Detect which cell encompasses the target text, then output its (X, Y) center coordinate. 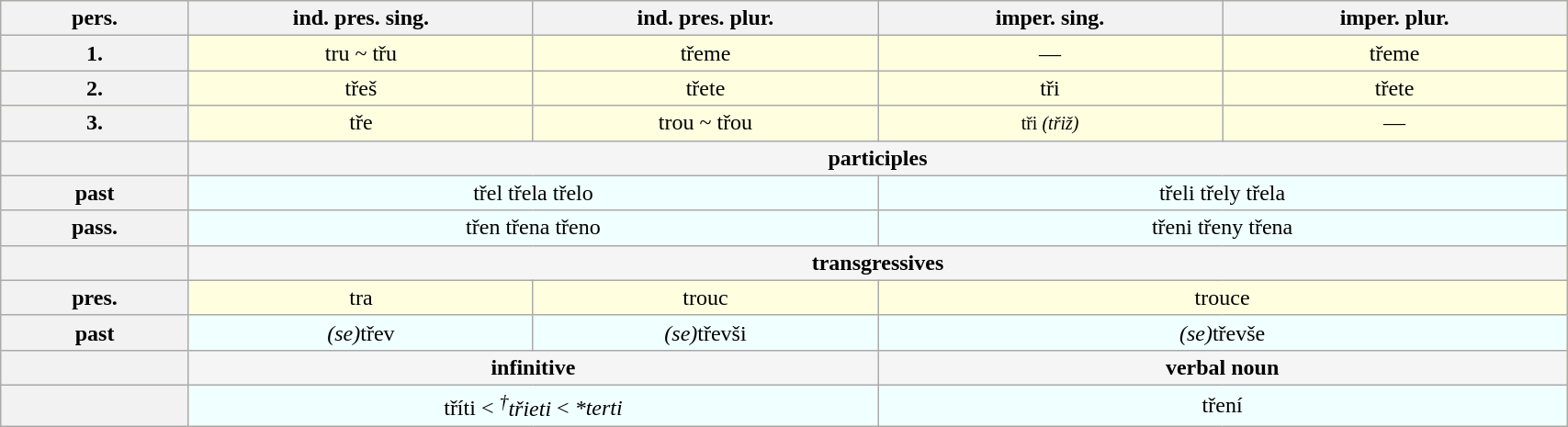
trouc (705, 298)
infinitive (533, 367)
pres. (96, 298)
tra (360, 298)
(se)třev (360, 332)
tři (třiž) (1051, 123)
2. (96, 88)
(se)třevše (1223, 332)
ind. pres. sing. (360, 18)
ind. pres. plur. (705, 18)
participles (877, 158)
tře (360, 123)
tření (1223, 406)
tru ~ třu (360, 53)
třeni třeny třena (1223, 228)
tři (1051, 88)
třel třela třelo (533, 193)
1. (96, 53)
trou ~ třou (705, 123)
verbal noun (1223, 367)
třeš (360, 88)
třen třena třeno (533, 228)
pass. (96, 228)
3. (96, 123)
transgressives (877, 263)
imper. plur. (1394, 18)
imper. sing. (1051, 18)
pers. (96, 18)
(se)třevši (705, 332)
třeli třely třela (1223, 193)
trouce (1223, 298)
tříti < †třieti < *terti (533, 406)
